Provide the [x, y] coordinate of the cell's center where the given text is located.  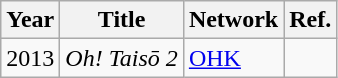
OHK [233, 58]
2013 [30, 58]
Year [30, 20]
Network [233, 20]
Title [122, 20]
Oh! Taisō 2 [122, 58]
Ref. [310, 20]
